Identify which cell holds the provided text, then report its [x, y] central coordinate. 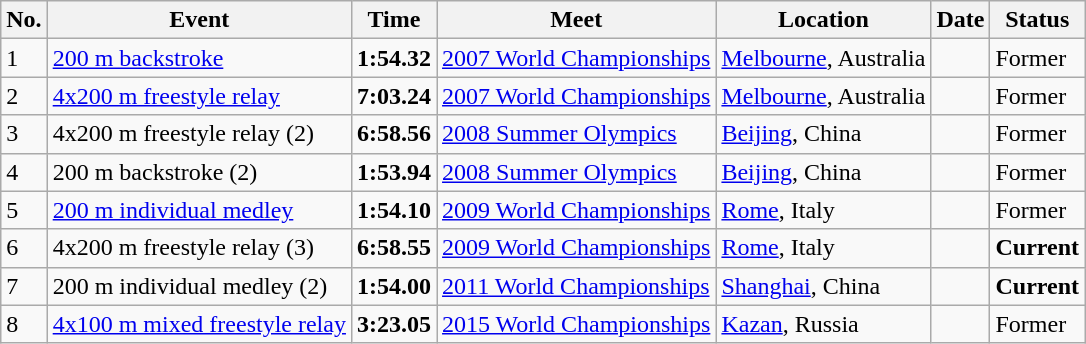
3 [24, 134]
4x100 m mixed freestyle relay [199, 324]
6:58.56 [394, 134]
Event [199, 20]
200 m backstroke (2) [199, 172]
7:03.24 [394, 96]
6:58.55 [394, 248]
No. [24, 20]
Time [394, 20]
4x200 m freestyle relay [199, 96]
1:54.32 [394, 58]
1 [24, 58]
1:53.94 [394, 172]
4x200 m freestyle relay (3) [199, 248]
200 m backstroke [199, 58]
2015 World Championships [576, 324]
Date [960, 20]
6 [24, 248]
4 [24, 172]
Location [824, 20]
200 m individual medley [199, 210]
1:54.10 [394, 210]
Meet [576, 20]
Shanghai, China [824, 286]
5 [24, 210]
3:23.05 [394, 324]
7 [24, 286]
200 m individual medley (2) [199, 286]
Status [1038, 20]
4x200 m freestyle relay (2) [199, 134]
1:54.00 [394, 286]
8 [24, 324]
Kazan, Russia [824, 324]
2 [24, 96]
2011 World Championships [576, 286]
